From the cell containing the given text, extract its center point as (x, y) coordinate. 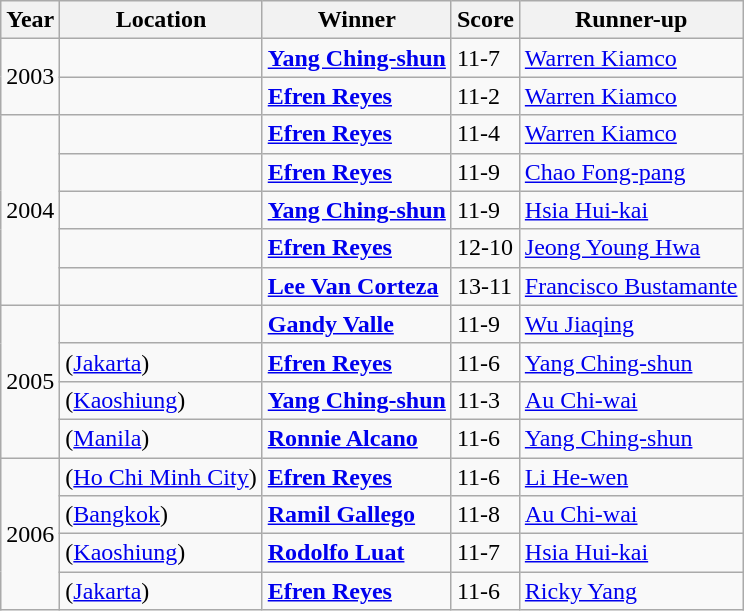
(Ho Chi Minh City) (161, 477)
Ronnie Alcano (356, 438)
Ramil Gallego (356, 515)
Francisco Bustamante (631, 286)
Ricky Yang (631, 591)
Winner (356, 20)
2005 (30, 381)
(Bangkok) (161, 515)
11-4 (485, 134)
Score (485, 20)
Jeong Young Hwa (631, 248)
13-11 (485, 286)
Li He-wen (631, 477)
2003 (30, 77)
(Manila) (161, 438)
Rodolfo Luat (356, 553)
Lee Van Corteza (356, 286)
Location (161, 20)
Wu Jiaqing (631, 324)
2006 (30, 534)
11-3 (485, 400)
Runner-up (631, 20)
2004 (30, 210)
11-2 (485, 96)
12-10 (485, 248)
Gandy Valle (356, 324)
11-8 (485, 515)
Chao Fong-pang (631, 172)
Year (30, 20)
